Extract the (x, y) coordinate from the center of the cell holding the provided text.  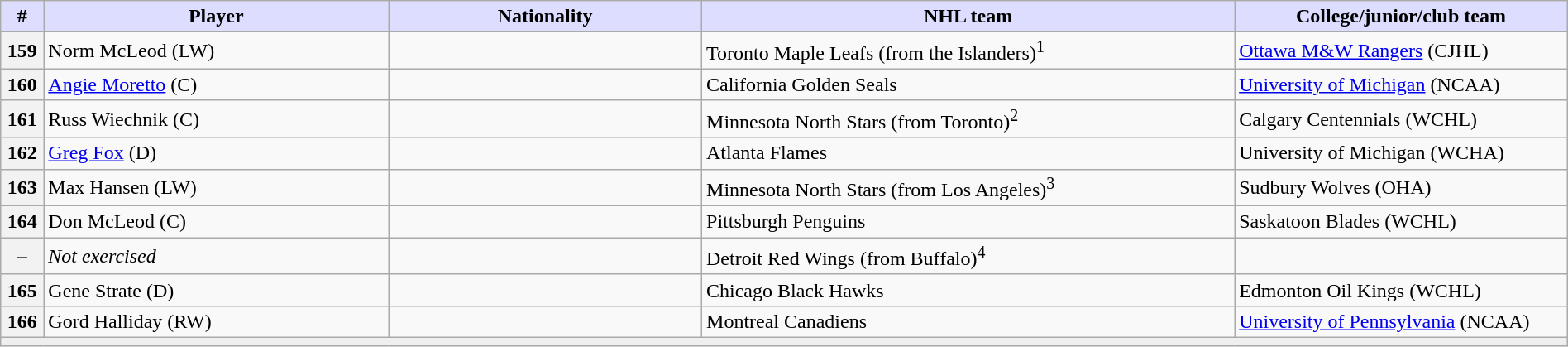
Greg Fox (D) (217, 153)
Calgary Centennials (WCHL) (1401, 119)
Minnesota North Stars (from Toronto)2 (968, 119)
Player (217, 17)
California Golden Seals (968, 84)
Ottawa M&W Rangers (CJHL) (1401, 51)
University of Michigan (NCAA) (1401, 84)
Toronto Maple Leafs (from the Islanders)1 (968, 51)
Saskatoon Blades (WCHL) (1401, 222)
Sudbury Wolves (OHA) (1401, 187)
– (22, 257)
163 (22, 187)
College/junior/club team (1401, 17)
166 (22, 321)
160 (22, 84)
Max Hansen (LW) (217, 187)
Edmonton Oil Kings (WCHL) (1401, 290)
162 (22, 153)
Not exercised (217, 257)
NHL team (968, 17)
Gene Strate (D) (217, 290)
159 (22, 51)
Minnesota North Stars (from Los Angeles)3 (968, 187)
161 (22, 119)
165 (22, 290)
164 (22, 222)
Pittsburgh Penguins (968, 222)
University of Michigan (WCHA) (1401, 153)
Angie Moretto (C) (217, 84)
Norm McLeod (LW) (217, 51)
Nationality (546, 17)
Detroit Red Wings (from Buffalo)4 (968, 257)
Russ Wiechnik (C) (217, 119)
Chicago Black Hawks (968, 290)
Gord Halliday (RW) (217, 321)
Montreal Canadiens (968, 321)
Don McLeod (C) (217, 222)
Atlanta Flames (968, 153)
University of Pennsylvania (NCAA) (1401, 321)
# (22, 17)
